Provide the (x, y) coordinate of the cell's center where the given text is located.  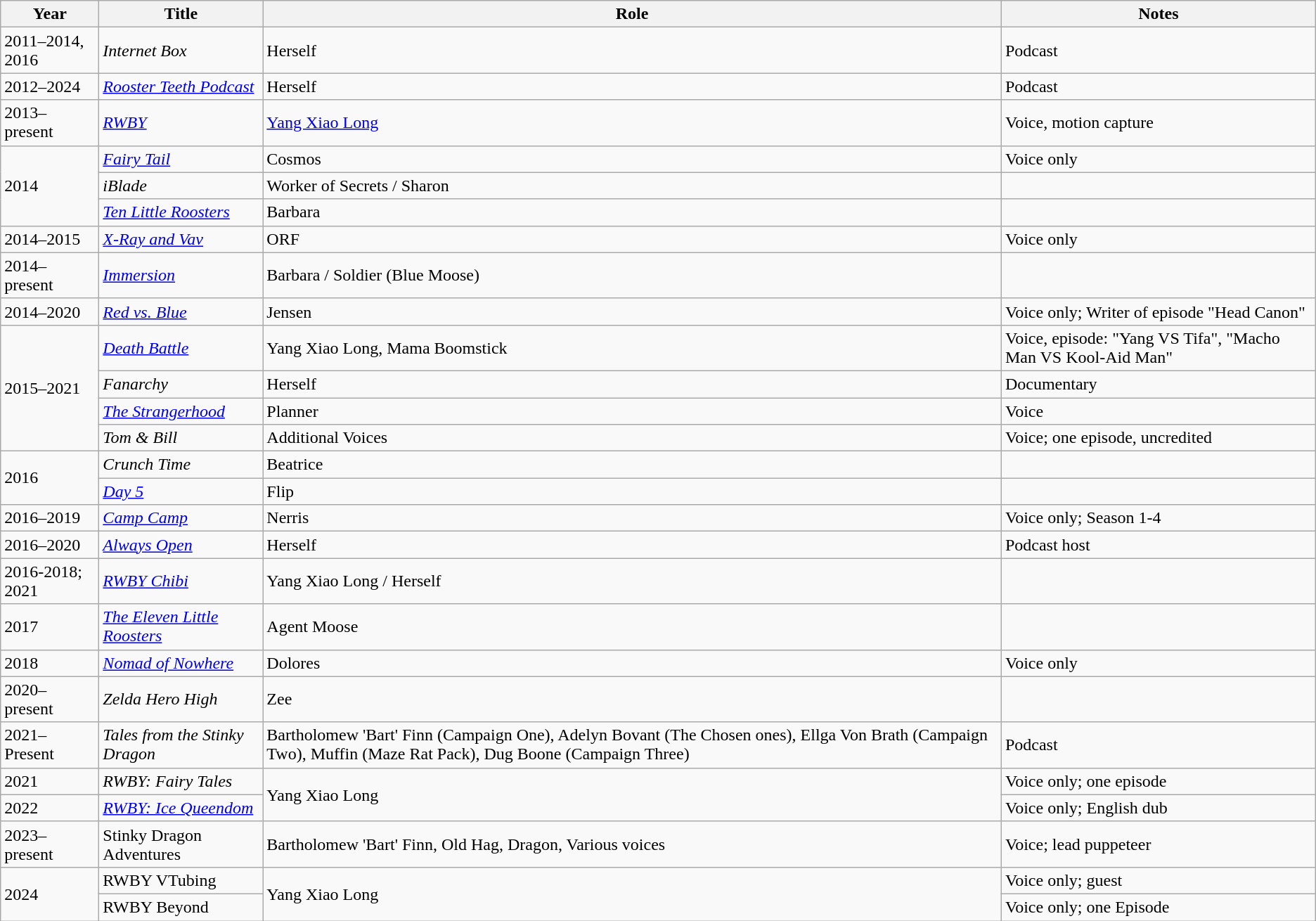
2022 (50, 808)
2014–2015 (50, 239)
Barbara / Soldier (Blue Moose) (633, 276)
RWBY: Ice Queendom (181, 808)
Notes (1159, 14)
Additional Voices (633, 438)
2011–2014, 2016 (50, 51)
Yang Xiao Long / Herself (633, 581)
ORF (633, 239)
Always Open (181, 545)
2014–2020 (50, 311)
RWBY VTubing (181, 880)
2016–2019 (50, 518)
2016-2018; 2021 (50, 581)
Bartholomew 'Bart' Finn, Old Hag, Dragon, Various voices (633, 844)
2014 (50, 186)
Cosmos (633, 159)
Day 5 (181, 491)
Tales from the Stinky Dragon (181, 745)
RWBY Chibi (181, 581)
Voice; one episode, uncredited (1159, 438)
Flip (633, 491)
Beatrice (633, 465)
Barbara (633, 212)
Voice, episode: "Yang VS Tifa", "Macho Man VS Kool-Aid Man" (1159, 347)
Podcast host (1159, 545)
2015–2021 (50, 388)
Fairy Tail (181, 159)
RWBY: Fairy Tales (181, 781)
Camp Camp (181, 518)
2013–present (50, 122)
RWBY Beyond (181, 907)
Nomad of Nowhere (181, 663)
Documentary (1159, 384)
Red vs. Blue (181, 311)
Ten Little Roosters (181, 212)
Voice only; Writer of episode "Head Canon" (1159, 311)
Zelda Hero High (181, 699)
Voice only; guest (1159, 880)
Voice only; Season 1-4 (1159, 518)
Stinky Dragon Adventures (181, 844)
2017 (50, 627)
Death Battle (181, 347)
Crunch Time (181, 465)
Planner (633, 411)
Immersion (181, 276)
Title (181, 14)
Worker of Secrets / Sharon (633, 186)
2016–2020 (50, 545)
2021 (50, 781)
iBlade (181, 186)
Tom & Bill (181, 438)
2024 (50, 894)
The Strangerhood (181, 411)
2014–present (50, 276)
Year (50, 14)
2023–present (50, 844)
Role (633, 14)
Fanarchy (181, 384)
Voice only; one Episode (1159, 907)
2020–present (50, 699)
Jensen (633, 311)
2018 (50, 663)
Agent Moose (633, 627)
Yang Xiao Long, Mama Boomstick (633, 347)
Zee (633, 699)
Voice (1159, 411)
Nerris (633, 518)
Dolores (633, 663)
Voice only; one episode (1159, 781)
Voice only; English dub (1159, 808)
Voice; lead puppeteer (1159, 844)
The Eleven Little Roosters (181, 627)
Voice, motion capture (1159, 122)
RWBY (181, 122)
Rooster Teeth Podcast (181, 86)
X-Ray and Vav (181, 239)
2012–2024 (50, 86)
2016 (50, 478)
2021–Present (50, 745)
Internet Box (181, 51)
